Capture the cell that displays the provided text and extract its (x, y) central coordinate. 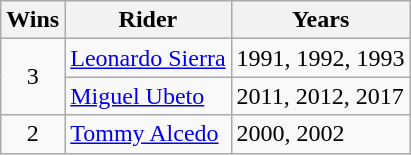
Years (320, 20)
Tommy Alcedo (148, 134)
Miguel Ubeto (148, 96)
2 (33, 134)
2000, 2002 (320, 134)
Rider (148, 20)
3 (33, 77)
Leonardo Sierra (148, 58)
2011, 2012, 2017 (320, 96)
1991, 1992, 1993 (320, 58)
Wins (33, 20)
